From the cell containing the given text, extract its center point as [x, y] coordinate. 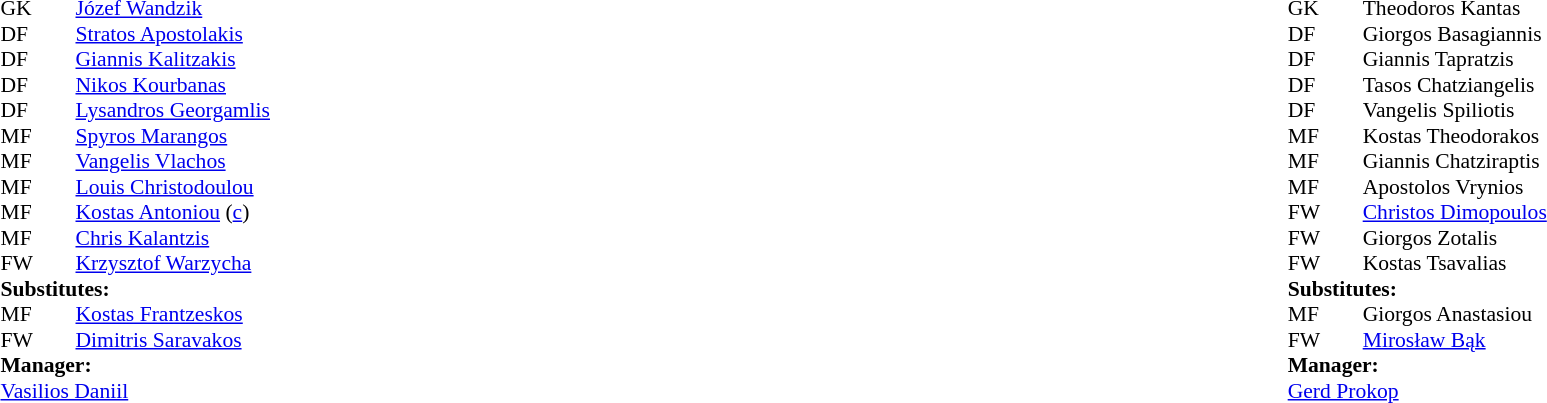
Giannis Chatziraptis [1455, 161]
Stratos Apostolakis [173, 34]
Dimitris Saravakos [173, 340]
Lysandros Georgamlis [173, 111]
Nikos Kourbanas [173, 85]
Kostas Tsavalias [1455, 263]
Giorgos Zotalis [1455, 238]
Kostas Antoniou (c) [173, 213]
Mirosław Bąk [1455, 340]
Giannis Tapratzis [1455, 59]
Vangelis Vlachos [173, 161]
Kostas Theodorakos [1455, 136]
Vangelis Spiliotis [1455, 111]
Apostolos Vrynios [1455, 187]
Tasos Chatziangelis [1455, 85]
Kostas Frantzeskos [173, 315]
Louis Christodoulou [173, 187]
Giorgos Basagiannis [1455, 34]
Giannis Kalitzakis [173, 59]
Krzysztof Warzycha [173, 263]
Chris Kalantzis [173, 238]
Spyros Marangos [173, 136]
Giorgos Anastasiou [1455, 315]
Christos Dimopoulos [1455, 213]
